Locate the cell with the specified text and output its (x, y) center coordinate. 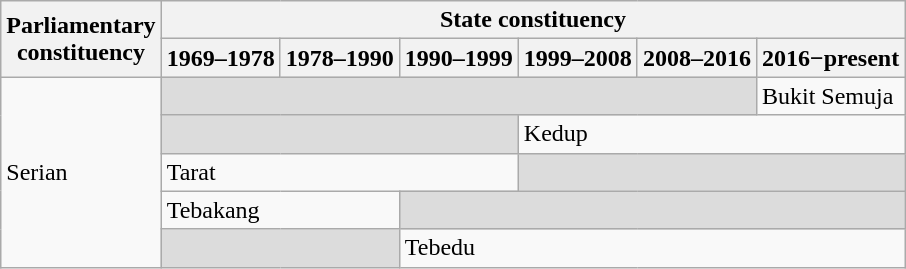
1978–1990 (340, 58)
Parliamentaryconstituency (81, 39)
Serian (81, 172)
State constituency (533, 20)
Tarat (340, 172)
Kedup (711, 134)
Bukit Semuja (830, 96)
1969–1978 (220, 58)
Tebakang (280, 210)
2008–2016 (696, 58)
2016−present (830, 58)
Tebedu (652, 248)
1999–2008 (578, 58)
1990–1999 (458, 58)
